Determine the [X, Y] coordinate at the center of the cell enclosing the given text.  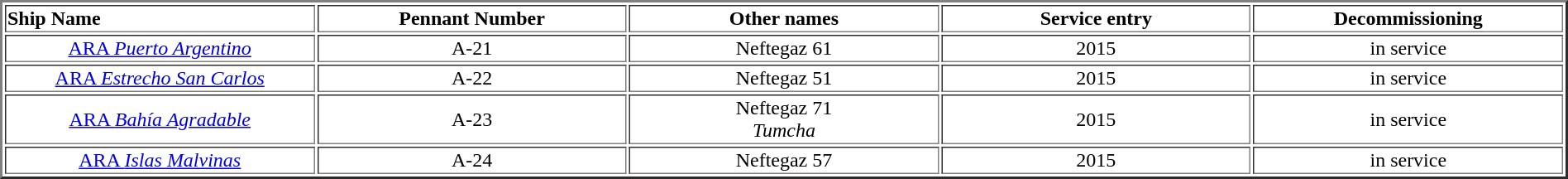
Neftegaz 51 [784, 78]
Neftegaz 71Tumcha [784, 119]
Pennant Number [471, 18]
ARA Puerto Argentino [160, 48]
Decommissioning [1408, 18]
ARA Estrecho San Carlos [160, 78]
A-23 [471, 119]
Neftegaz 57 [784, 161]
Service entry [1096, 18]
Ship Name [160, 18]
ARA Islas Malvinas [160, 161]
A-21 [471, 48]
Neftegaz 61 [784, 48]
A-24 [471, 161]
A-22 [471, 78]
ARA Bahía Agradable [160, 119]
Other names [784, 18]
